Locate the cell with the specified text and output its (X, Y) center coordinate. 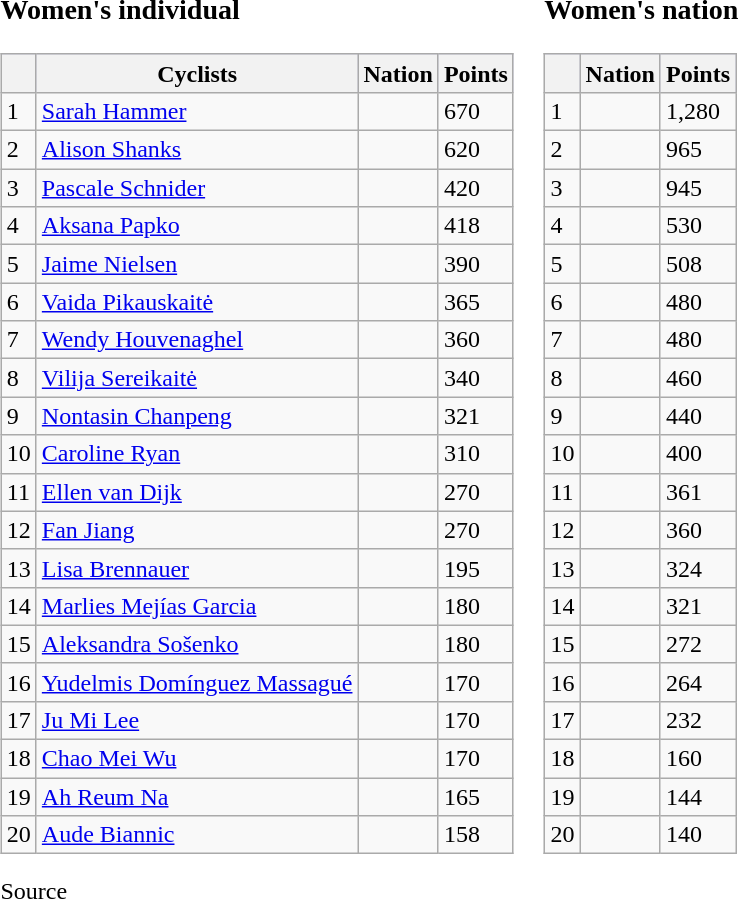
508 (698, 264)
Sarah Hammer (197, 111)
Nontasin Chanpeng (197, 416)
530 (698, 226)
158 (476, 835)
Ju Mi Lee (197, 720)
1,280 (698, 111)
460 (698, 378)
390 (476, 264)
440 (698, 416)
144 (698, 797)
165 (476, 797)
310 (476, 454)
Chao Mei Wu (197, 759)
Wendy Houvenaghel (197, 340)
361 (698, 492)
418 (476, 226)
140 (698, 835)
Ah Reum Na (197, 797)
Aleksandra Sošenko (197, 644)
Aksana Papko (197, 226)
Fan Jiang (197, 530)
420 (476, 188)
Pascale Schnider (197, 188)
195 (476, 568)
272 (698, 644)
340 (476, 378)
264 (698, 682)
Ellen van Dijk (197, 492)
620 (476, 150)
Lisa Brennauer (197, 568)
670 (476, 111)
365 (476, 302)
Cyclists (197, 73)
Caroline Ryan (197, 454)
Jaime Nielsen (197, 264)
Vaida Pikauskaitė (197, 302)
Alison Shanks (197, 150)
Aude Biannic (197, 835)
Marlies Mejías Garcia (197, 606)
965 (698, 150)
232 (698, 720)
Vilija Sereikaitė (197, 378)
324 (698, 568)
945 (698, 188)
Yudelmis Domínguez Massagué (197, 682)
160 (698, 759)
400 (698, 454)
